Identify which cell holds the provided text, then report its (X, Y) central coordinate. 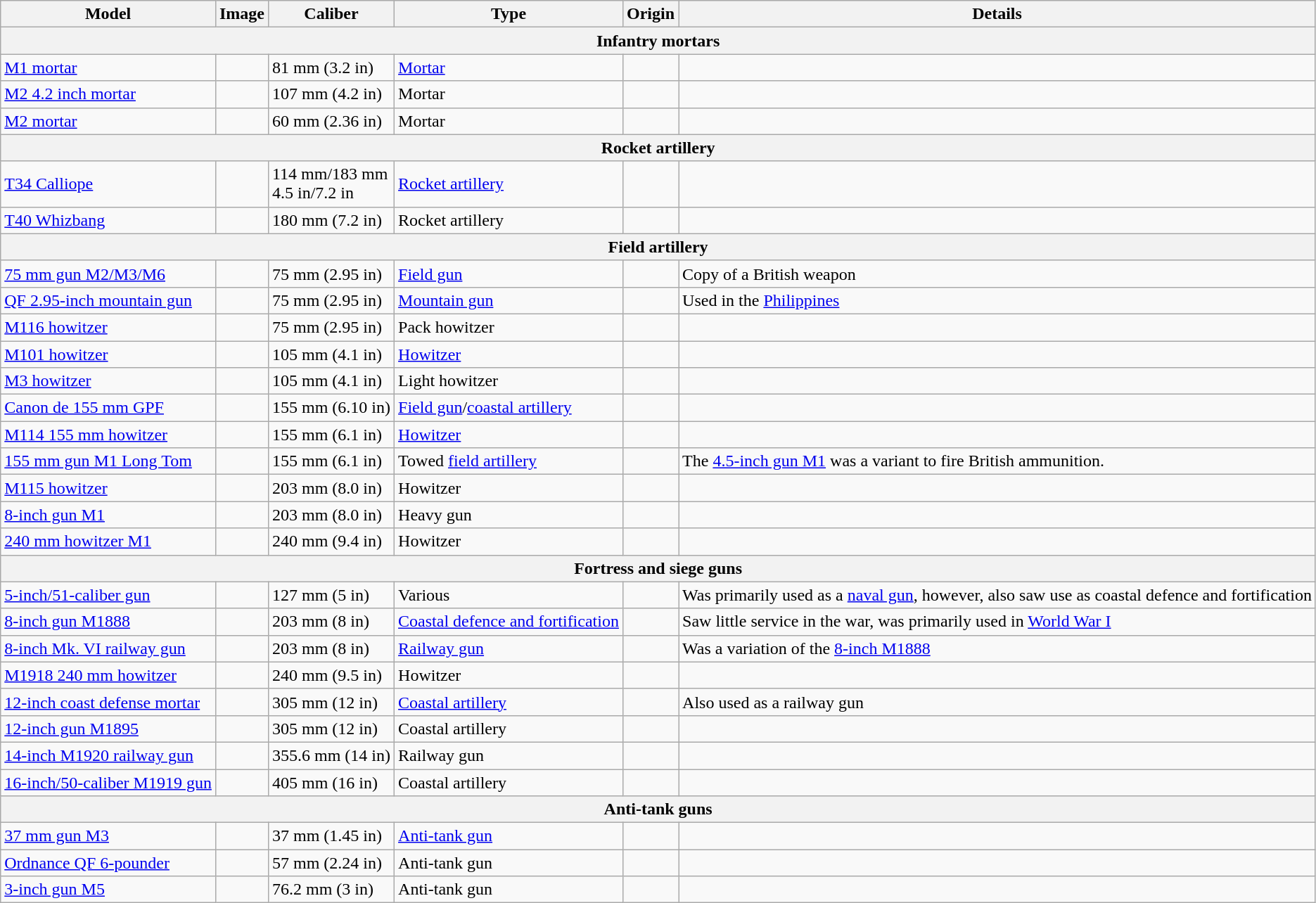
5-inch/51-caliber gun (108, 595)
M1 mortar (108, 68)
Copy of a British weapon (997, 274)
16-inch/50-caliber M1919 gun (108, 783)
M101 howitzer (108, 354)
12-inch gun M1895 (108, 729)
76.2 mm (3 in) (331, 890)
37 mm (1.45 in) (331, 836)
Field gun/coastal artillery (509, 408)
Origin (650, 14)
Used in the Philippines (997, 300)
Coastal defence and fortification (509, 622)
127 mm (5 in) (331, 595)
Model (108, 14)
37 mm gun M3 (108, 836)
M2 4.2 inch mortar (108, 94)
Light howitzer (509, 381)
Field gun (509, 274)
8-inch Mk. VI railway gun (108, 648)
Canon de 155 mm GPF (108, 408)
405 mm (16 in) (331, 783)
180 mm (7.2 in) (331, 220)
Fortress and siege guns (658, 568)
Type (509, 14)
M116 howitzer (108, 327)
Was a variation of the 8-inch M1888 (997, 648)
Ordnance QF 6-pounder (108, 863)
240 mm howitzer M1 (108, 542)
Image (242, 14)
114 mm/183 mm4.5 in/7.2 in (331, 184)
81 mm (3.2 in) (331, 68)
The 4.5-inch gun M1 was a variant to fire British ammunition. (997, 461)
Mountain gun (509, 300)
Pack howitzer (509, 327)
240 mm (9.4 in) (331, 542)
155 mm (6.10 in) (331, 408)
Was primarily used as a naval gun, however, also saw use as coastal defence and fortification (997, 595)
Field artillery (658, 247)
14-inch M1920 railway gun (108, 755)
107 mm (4.2 in) (331, 94)
M1918 240 mm howitzer (108, 675)
T40 Whizbang (108, 220)
Heavy gun (509, 515)
3-inch gun M5 (108, 890)
QF 2.95-inch mountain gun (108, 300)
8-inch gun M1888 (108, 622)
T34 Calliope (108, 184)
Details (997, 14)
Various (509, 595)
60 mm (2.36 in) (331, 121)
12-inch coast defense mortar (108, 702)
75 mm gun M2/M3/M6 (108, 274)
Infantry mortars (658, 41)
M3 howitzer (108, 381)
M114 155 mm howitzer (108, 435)
155 mm gun M1 Long Tom (108, 461)
8-inch gun M1 (108, 515)
355.6 mm (14 in) (331, 755)
Towed field artillery (509, 461)
57 mm (2.24 in) (331, 863)
Caliber (331, 14)
Anti-tank guns (658, 809)
M2 mortar (108, 121)
Also used as a railway gun (997, 702)
240 mm (9.5 in) (331, 675)
Saw little service in the war, was primarily used in World War I (997, 622)
M115 howitzer (108, 488)
